Return the [X, Y] coordinate for the center point of the cell that contains the specified text.  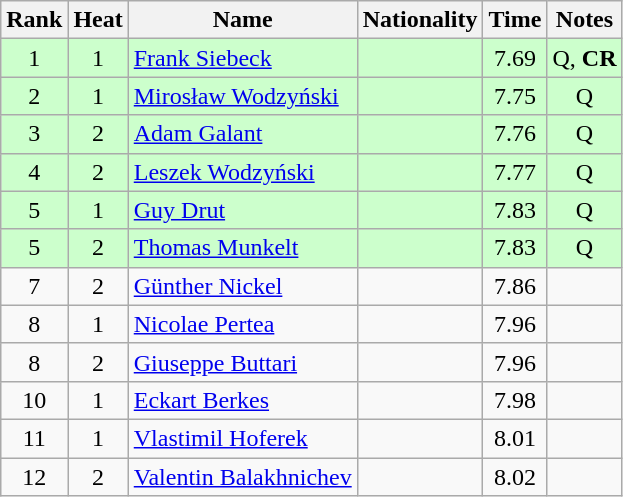
Time [515, 20]
Heat [98, 20]
7.77 [515, 172]
7.98 [515, 400]
Notes [584, 20]
Nicolae Pertea [242, 324]
7 [34, 286]
8.02 [515, 477]
Nationality [420, 20]
Name [242, 20]
Giuseppe Buttari [242, 362]
Q, CR [584, 58]
7.86 [515, 286]
7.75 [515, 96]
Thomas Munkelt [242, 248]
10 [34, 400]
Valentin Balakhnichev [242, 477]
8.01 [515, 438]
7.69 [515, 58]
4 [34, 172]
Adam Galant [242, 134]
Frank Siebeck [242, 58]
Eckart Berkes [242, 400]
11 [34, 438]
Leszek Wodzyński [242, 172]
3 [34, 134]
12 [34, 477]
7.76 [515, 134]
Günther Nickel [242, 286]
Guy Drut [242, 210]
Rank [34, 20]
Vlastimil Hoferek [242, 438]
Mirosław Wodzyński [242, 96]
